For the text-containing cell, return its midpoint in (x, y) coordinate format. 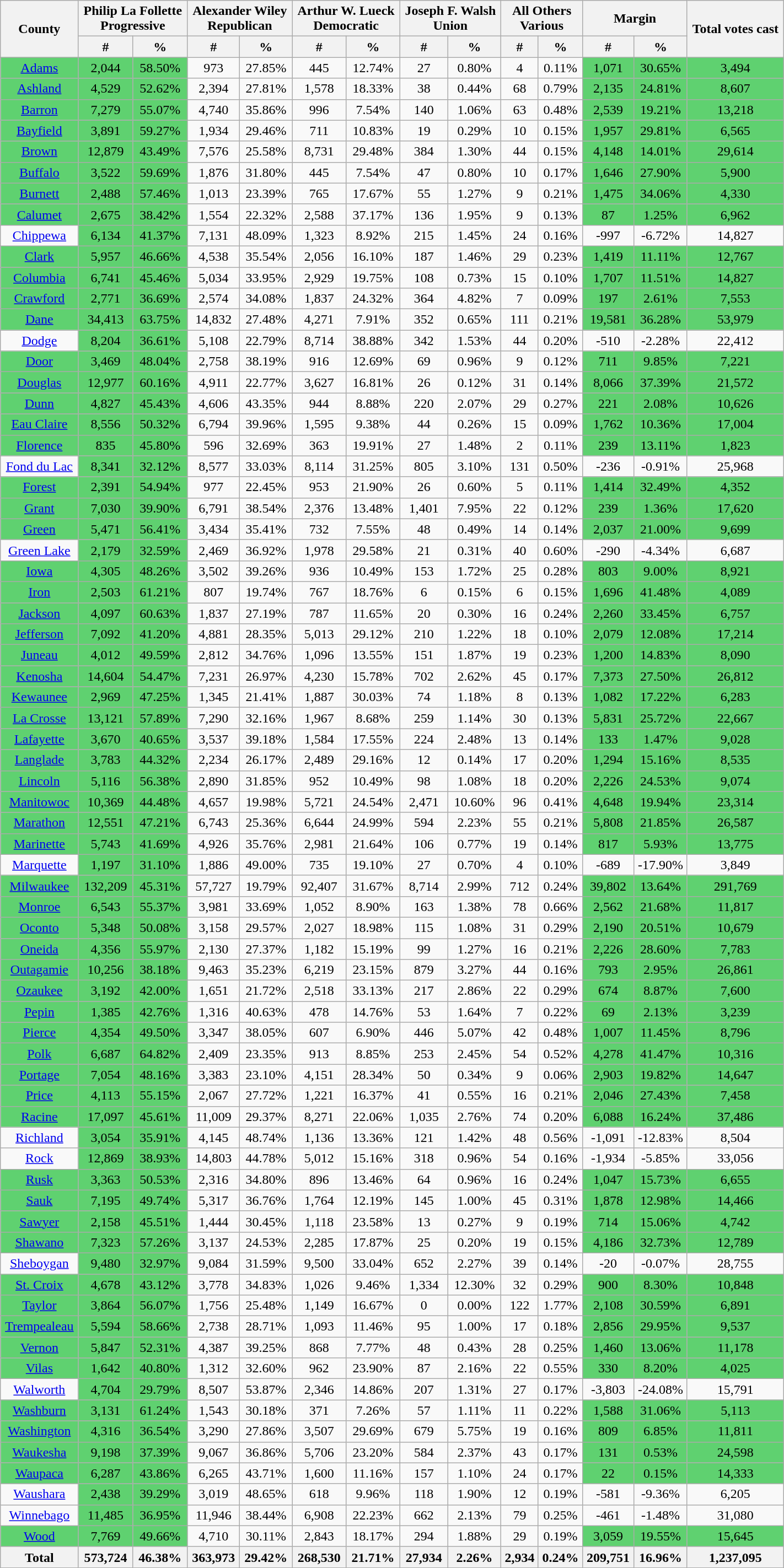
23.15% (373, 970)
63 (519, 110)
2,675 (106, 214)
16.96% (661, 1557)
32.59% (160, 550)
-2.28% (661, 341)
1,696 (609, 592)
Langlade (40, 760)
20.51% (661, 928)
330 (609, 1368)
4,230 (319, 676)
61.24% (160, 1410)
0.26% (474, 424)
45.46% (160, 277)
29.58% (373, 550)
Douglas (40, 382)
1.95% (474, 214)
157 (423, 1473)
19.82% (661, 1075)
10,256 (106, 970)
Eau Claire (40, 424)
1.25% (661, 214)
584 (423, 1452)
27.72% (266, 1096)
1,200 (609, 655)
2,044 (106, 68)
19.55% (661, 1536)
41.48% (661, 592)
11 (519, 1410)
187 (423, 256)
1,651 (214, 991)
2,067 (214, 1096)
8,066 (609, 382)
2 (519, 445)
220 (423, 403)
5,348 (106, 928)
4,316 (106, 1431)
12.08% (661, 634)
Alexander WileyRepublican (240, 19)
9,084 (214, 1263)
607 (319, 1033)
63.75% (160, 320)
1,475 (609, 193)
4,606 (214, 403)
8,556 (106, 424)
60.16% (160, 382)
21.00% (661, 529)
2,285 (319, 1242)
10.36% (661, 424)
7.91% (373, 320)
Brown (40, 152)
32.73% (661, 1242)
8,921 (735, 571)
2,346 (319, 1389)
12,767 (735, 256)
49.59% (160, 655)
Portage (40, 1075)
12,789 (735, 1242)
30.03% (373, 697)
21.90% (373, 487)
210 (423, 634)
50.08% (160, 928)
47.21% (160, 823)
384 (423, 152)
1,401 (423, 508)
7,553 (735, 299)
56.41% (160, 529)
7,131 (214, 235)
6,655 (735, 1179)
7,054 (106, 1075)
10.60% (474, 802)
2,108 (609, 1306)
0.18% (560, 1327)
6,794 (214, 424)
31.59% (266, 1263)
1.46% (474, 256)
35.76% (266, 844)
2.45% (474, 1054)
28.71% (266, 1327)
26.17% (266, 760)
10,626 (735, 403)
Pepin (40, 1012)
9,067 (214, 1452)
4,648 (609, 802)
38.42% (160, 214)
5,900 (735, 173)
Oconto (40, 928)
352 (423, 320)
1.11% (474, 1410)
1.48% (474, 445)
10,369 (106, 802)
1,182 (319, 949)
1,823 (735, 445)
21.72% (266, 991)
29.37% (266, 1117)
215 (423, 235)
2.95% (661, 970)
Waupaca (40, 1473)
0.66% (560, 907)
-997 (609, 235)
12.74% (373, 68)
13.55% (373, 655)
1.38% (474, 907)
3,434 (214, 529)
5,957 (106, 256)
14,832 (214, 320)
28.35% (266, 634)
11,946 (214, 1515)
1,646 (609, 173)
11,817 (735, 907)
12.19% (373, 1200)
Door (40, 362)
23.20% (373, 1452)
17,097 (106, 1117)
32.69% (266, 445)
43.71% (266, 1473)
29.57% (266, 928)
1,197 (106, 865)
30 (519, 718)
37,486 (735, 1117)
27.48% (266, 320)
46.66% (160, 256)
1.77% (560, 1306)
9.85% (661, 362)
9,480 (106, 1263)
363 (319, 445)
145 (423, 1200)
-581 (609, 1494)
1.31% (474, 1389)
29.69% (373, 1431)
23.35% (266, 1054)
900 (609, 1285)
3,469 (106, 362)
20 (423, 613)
12.69% (373, 362)
19,581 (609, 320)
49.74% (160, 1200)
3,778 (214, 1285)
19.79% (266, 886)
17.55% (373, 739)
5,108 (214, 341)
8 (519, 697)
39.26% (266, 571)
5,594 (106, 1327)
39.96% (266, 424)
24.54% (373, 802)
3,522 (106, 173)
596 (214, 445)
18.98% (373, 928)
3,054 (106, 1138)
2.61% (661, 299)
2.26% (474, 1557)
12,551 (106, 823)
1,642 (106, 1368)
14.86% (373, 1389)
21 (423, 550)
0.53% (661, 1452)
1,007 (609, 1033)
0.43% (474, 1348)
5,847 (106, 1348)
3,239 (735, 1012)
54.94% (160, 487)
Kenosha (40, 676)
32.49% (661, 487)
60.63% (160, 613)
1.88% (474, 1536)
1,149 (319, 1306)
807 (214, 592)
45.43% (160, 403)
6,791 (214, 508)
478 (319, 1012)
7,030 (106, 508)
2,056 (319, 256)
Pierce (40, 1033)
952 (319, 781)
4,881 (214, 634)
38.18% (160, 970)
Sauk (40, 1200)
4,186 (609, 1242)
36.76% (266, 1200)
39.90% (160, 508)
140 (423, 110)
3,981 (214, 907)
-0.07% (661, 1263)
1,294 (609, 760)
-510 (609, 341)
27.50% (661, 676)
28.60% (661, 949)
962 (319, 1368)
7.26% (373, 1410)
17.22% (661, 697)
45.61% (160, 1117)
40.65% (160, 739)
36.69% (160, 299)
11,811 (735, 1431)
0.28% (560, 571)
57.89% (160, 718)
10,848 (735, 1285)
2,562 (609, 907)
Dodge (40, 341)
96 (519, 802)
14,333 (735, 1473)
43.12% (160, 1285)
1,957 (609, 131)
3,507 (319, 1431)
11.65% (373, 613)
3,363 (106, 1179)
2,738 (214, 1327)
0.00% (474, 1306)
Walworth (40, 1389)
Buffalo (40, 173)
40.63% (266, 1012)
12.98% (661, 1200)
221 (609, 403)
2.76% (474, 1117)
57.26% (160, 1242)
132,209 (106, 886)
253 (423, 1054)
2,981 (319, 844)
Chippewa (40, 235)
31.67% (373, 886)
2,934 (519, 1557)
39.18% (266, 739)
1,978 (319, 550)
2,969 (106, 697)
33.45% (661, 613)
3,502 (214, 571)
4,356 (106, 949)
1,312 (214, 1368)
8,090 (735, 655)
996 (319, 110)
702 (423, 676)
La Crosse (40, 718)
7,290 (214, 718)
39.29% (160, 1494)
10,316 (735, 1054)
121 (423, 1138)
Marinette (40, 844)
13,775 (735, 844)
-17.90% (661, 865)
55.07% (160, 110)
16.81% (373, 382)
9,463 (214, 970)
32 (519, 1285)
1,414 (609, 487)
0.79% (560, 89)
47 (423, 173)
3,158 (214, 928)
24.32% (373, 299)
6,565 (735, 131)
40.80% (160, 1368)
9,500 (319, 1263)
41 (423, 1096)
55.97% (160, 949)
0.34% (474, 1075)
42.76% (160, 1012)
Iron (40, 592)
3,019 (214, 1494)
42.00% (160, 991)
35.86% (266, 110)
4,387 (214, 1348)
Rusk (40, 1179)
662 (423, 1515)
24.99% (373, 823)
58.50% (160, 68)
1.72% (474, 571)
1.14% (474, 718)
0.41% (560, 802)
1,035 (423, 1117)
33.95% (266, 277)
11,009 (214, 1117)
0.44% (474, 89)
12,977 (106, 382)
7,323 (106, 1242)
4,025 (735, 1368)
8.85% (373, 1054)
4,271 (319, 320)
22.23% (373, 1515)
318 (423, 1159)
2,260 (609, 613)
57,727 (214, 886)
1,543 (214, 1410)
916 (319, 362)
29.79% (160, 1389)
48.74% (266, 1138)
2,316 (214, 1179)
4.82% (474, 299)
953 (319, 487)
5.75% (474, 1431)
9.00% (661, 571)
1,887 (319, 697)
95 (423, 1327)
59.69% (160, 173)
15.19% (373, 949)
43.49% (160, 152)
38.44% (266, 1515)
Total (40, 1557)
Marquette (40, 865)
12,879 (106, 152)
8.30% (661, 1285)
0.56% (560, 1138)
2,890 (214, 781)
106 (423, 844)
0.77% (474, 844)
2,471 (423, 802)
5,113 (735, 1410)
11.46% (373, 1327)
8,341 (106, 466)
Shawano (40, 1242)
2,130 (214, 949)
118 (423, 1494)
35.54% (266, 256)
1,136 (319, 1138)
1.45% (474, 235)
1,444 (214, 1221)
33.69% (266, 907)
48.04% (160, 362)
735 (319, 865)
1,554 (214, 214)
1,093 (319, 1327)
17.67% (373, 193)
19.94% (661, 802)
8.87% (661, 991)
7,221 (735, 362)
48.26% (160, 571)
57.46% (160, 193)
55.37% (160, 907)
2,539 (609, 110)
22.79% (266, 341)
23.39% (266, 193)
Washington (40, 1431)
4,278 (609, 1054)
40 (519, 550)
259 (423, 718)
27.81% (266, 89)
32.16% (266, 718)
92,407 (319, 886)
1,419 (609, 256)
35.91% (160, 1138)
50.53% (160, 1179)
1,334 (423, 1285)
County (40, 29)
-4.34% (661, 550)
-290 (609, 550)
944 (319, 403)
6,265 (214, 1473)
11.11% (661, 256)
371 (319, 1410)
1,886 (214, 865)
-461 (609, 1515)
Richland (40, 1138)
38.05% (266, 1033)
3.10% (474, 466)
15.73% (661, 1179)
56.07% (160, 1306)
0.70% (474, 865)
Lincoln (40, 781)
33.03% (266, 466)
36.95% (160, 1515)
0 (423, 1306)
936 (319, 571)
19.74% (266, 592)
Forest (40, 487)
6,134 (106, 235)
2,574 (214, 299)
879 (423, 970)
3,783 (106, 760)
27.37% (266, 949)
5,013 (319, 634)
45.51% (160, 1221)
732 (319, 529)
29.95% (661, 1327)
Total votes cast (735, 29)
2,856 (609, 1327)
58.66% (160, 1327)
22.06% (373, 1117)
44.32% (160, 760)
27.43% (661, 1096)
652 (423, 1263)
21.64% (373, 844)
1,345 (214, 697)
5,317 (214, 1200)
4,012 (106, 655)
4,330 (735, 193)
-6.72% (661, 235)
48.65% (266, 1494)
9.38% (373, 424)
4,742 (735, 1221)
809 (609, 1431)
1,082 (609, 697)
55.15% (160, 1096)
8,731 (319, 152)
1,047 (609, 1179)
Burnett (40, 193)
13.46% (373, 1179)
35.41% (266, 529)
50.32% (160, 424)
1,934 (214, 131)
23.10% (266, 1075)
2,488 (106, 193)
6,891 (735, 1306)
217 (423, 991)
5.93% (661, 844)
26,587 (735, 823)
7,231 (214, 676)
1.53% (474, 341)
43.35% (266, 403)
38 (423, 89)
Manitowoc (40, 802)
868 (319, 1348)
41.37% (160, 235)
2,234 (214, 760)
21,572 (735, 382)
14.83% (661, 655)
6.90% (373, 1033)
All OthersVarious (541, 19)
30.59% (661, 1306)
1,588 (609, 1410)
49.00% (266, 865)
805 (423, 466)
1.36% (661, 508)
26,861 (735, 970)
1,595 (319, 424)
3,131 (106, 1410)
594 (423, 823)
Juneau (40, 655)
11.16% (373, 1473)
1,323 (319, 235)
9,537 (735, 1327)
14.01% (661, 152)
207 (423, 1389)
896 (319, 1179)
2.86% (474, 991)
30.65% (661, 68)
Fond du Lac (40, 466)
1,878 (609, 1200)
4,113 (106, 1096)
714 (609, 1221)
12,869 (106, 1159)
13,218 (735, 110)
18.33% (373, 89)
1,578 (319, 89)
27.85% (266, 68)
45.31% (160, 886)
22.32% (266, 214)
Philip La FolletteProgressive (133, 19)
9,198 (106, 1452)
3.27% (474, 970)
17,620 (735, 508)
7,092 (106, 634)
2,037 (609, 529)
0.52% (560, 1054)
5,012 (319, 1159)
4,354 (106, 1033)
25.72% (661, 718)
133 (609, 739)
21.68% (661, 907)
913 (319, 1054)
6,088 (609, 1117)
4,145 (214, 1138)
27.19% (266, 613)
34,413 (106, 320)
9.96% (373, 1494)
674 (609, 991)
3,059 (609, 1536)
34.76% (266, 655)
Price (40, 1096)
56.38% (160, 781)
8.90% (373, 907)
0.73% (474, 277)
2,438 (106, 1494)
6,283 (735, 697)
-1.48% (661, 1515)
Sheboygan (40, 1263)
4,678 (106, 1285)
57 (423, 1410)
61.21% (160, 592)
41.69% (160, 844)
7,195 (106, 1200)
41.20% (160, 634)
4,827 (106, 403)
50 (423, 1075)
21.85% (661, 823)
108 (423, 277)
36.61% (160, 341)
294 (423, 1536)
8,607 (735, 89)
7,600 (735, 991)
4,740 (214, 110)
1,707 (609, 277)
1,385 (106, 1012)
111 (519, 320)
2,758 (214, 362)
39.25% (266, 1348)
Ashland (40, 89)
29,614 (735, 152)
22,667 (735, 718)
13.48% (373, 508)
43.86% (160, 1473)
13,121 (106, 718)
3,192 (106, 991)
1,584 (319, 739)
977 (214, 487)
22.45% (266, 487)
11.51% (661, 277)
18.17% (373, 1536)
-12.83% (661, 1138)
14,803 (214, 1159)
29.42% (266, 1557)
34.80% (266, 1179)
Arthur W. LueckDemocratic (346, 19)
8.68% (373, 718)
68 (519, 89)
29.12% (373, 634)
6.85% (661, 1431)
Monroe (40, 907)
11.45% (661, 1033)
0.49% (474, 529)
8,114 (319, 466)
30.11% (266, 1536)
52.62% (160, 89)
29.48% (373, 152)
19.98% (266, 802)
36.86% (266, 1452)
32.97% (160, 1263)
-689 (609, 865)
21.71% (373, 1557)
Washburn (40, 1410)
6,644 (319, 823)
2.16% (474, 1368)
1.18% (474, 697)
8,535 (735, 760)
3,891 (106, 131)
79 (519, 1515)
-20 (609, 1263)
21.41% (266, 697)
7.77% (373, 1348)
2,027 (319, 928)
28.34% (373, 1075)
22,412 (735, 341)
39 (519, 1263)
1.10% (474, 1473)
6,543 (106, 907)
19.21% (661, 110)
3,347 (214, 1033)
38.88% (373, 341)
64 (423, 1179)
1,013 (214, 193)
54.47% (160, 676)
573,724 (106, 1557)
-24.08% (661, 1389)
59.27% (160, 131)
1,876 (214, 173)
8,577 (214, 466)
1,967 (319, 718)
1,071 (609, 68)
-3,803 (609, 1389)
2,391 (106, 487)
197 (609, 299)
19.75% (373, 277)
1.64% (474, 1012)
618 (319, 1494)
115 (423, 928)
2.27% (474, 1263)
Green Lake (40, 550)
0.65% (474, 320)
19.10% (373, 865)
22.77% (266, 382)
Iowa (40, 571)
1,221 (319, 1096)
1,118 (319, 1221)
Racine (40, 1117)
136 (423, 214)
32.60% (266, 1368)
2,489 (319, 760)
25.48% (266, 1306)
27,934 (423, 1557)
4,657 (214, 802)
-9.36% (661, 1494)
2,394 (214, 89)
2,812 (214, 655)
6,219 (319, 970)
Taylor (40, 1306)
2.08% (661, 403)
2,046 (609, 1096)
Margin (635, 19)
6,962 (735, 214)
5,471 (106, 529)
Dane (40, 320)
7,458 (735, 1096)
36.92% (266, 550)
19.91% (373, 445)
38.54% (266, 508)
0.30% (474, 613)
33.13% (373, 991)
17.87% (373, 1242)
2.07% (474, 403)
Calumet (40, 214)
5,034 (214, 277)
765 (319, 193)
53,979 (735, 320)
8,507 (214, 1389)
Clark (40, 256)
36.54% (160, 1431)
41.47% (661, 1054)
31.25% (373, 466)
35.23% (266, 970)
4,352 (735, 487)
2,588 (319, 214)
Columbia (40, 277)
4,538 (214, 256)
15.78% (373, 676)
Trempealeau (40, 1327)
2,135 (609, 89)
2,929 (319, 277)
6,205 (735, 1494)
42 (519, 1033)
18.76% (373, 592)
2,158 (106, 1221)
224 (423, 739)
1,762 (609, 424)
2.48% (474, 739)
2,376 (319, 508)
1,460 (609, 1348)
26.97% (266, 676)
Barron (40, 110)
5,831 (609, 718)
25.58% (266, 152)
153 (423, 571)
9,074 (735, 781)
122 (519, 1306)
Waukesha (40, 1452)
17,214 (735, 634)
23,314 (735, 802)
268,530 (319, 1557)
14,604 (106, 676)
-0.91% (661, 466)
6,741 (106, 277)
28,755 (735, 1263)
973 (214, 68)
1,316 (214, 1012)
16.37% (373, 1096)
49.66% (160, 1536)
64.82% (160, 1054)
2,771 (106, 299)
2,518 (319, 991)
13.06% (661, 1348)
14,647 (735, 1075)
4,097 (106, 613)
Jefferson (40, 634)
679 (423, 1431)
52.31% (160, 1348)
Vernon (40, 1348)
16.10% (373, 256)
3,137 (214, 1242)
29.16% (373, 760)
5 (519, 487)
0.50% (560, 466)
2.62% (474, 676)
25,968 (735, 466)
8.92% (373, 235)
1.22% (474, 634)
4,704 (106, 1389)
29.81% (661, 131)
33.04% (373, 1263)
5,116 (106, 781)
27.86% (266, 1431)
11,178 (735, 1348)
24.81% (661, 89)
16.67% (373, 1306)
4,911 (214, 382)
48.16% (160, 1075)
4,151 (319, 1075)
32.12% (160, 466)
5,706 (319, 1452)
Lafayette (40, 739)
48.09% (266, 235)
Waushara (40, 1494)
31.06% (661, 1410)
Sawyer (40, 1221)
209,751 (609, 1557)
Wood (40, 1536)
-236 (609, 466)
24,598 (735, 1452)
-1,091 (609, 1138)
47.25% (160, 697)
2,409 (214, 1054)
16.24% (661, 1117)
163 (423, 907)
Oneida (40, 949)
Kewaunee (40, 697)
14,466 (735, 1200)
15,791 (735, 1389)
15.06% (661, 1221)
5,808 (609, 823)
1.30% (474, 152)
7,783 (735, 949)
1.90% (474, 1494)
13.11% (661, 445)
1.42% (474, 1138)
34.08% (266, 299)
7,769 (106, 1536)
31.80% (266, 173)
Grant (40, 508)
Florence (40, 445)
30.18% (266, 1410)
4,529 (106, 89)
3,494 (735, 68)
9,028 (735, 739)
Vilas (40, 1368)
4,148 (609, 152)
Ozaukee (40, 991)
7,279 (106, 110)
4,305 (106, 571)
29.46% (266, 131)
31.85% (266, 781)
12.30% (474, 1285)
3,849 (735, 865)
10.83% (373, 131)
2.99% (474, 886)
38.19% (266, 362)
446 (423, 1033)
342 (423, 341)
34.06% (661, 193)
Joseph F. WalshUnion (450, 19)
23.90% (373, 1368)
2,190 (609, 928)
53 (423, 1012)
767 (319, 592)
10,679 (735, 928)
26,812 (735, 676)
Outagamie (40, 970)
6,743 (214, 823)
25.36% (266, 823)
0.06% (560, 1075)
8.20% (661, 1368)
363,973 (214, 1557)
6,287 (106, 1473)
Milwaukee (40, 886)
44.78% (266, 1159)
2,503 (106, 592)
7.55% (373, 529)
1,052 (319, 907)
291,769 (735, 886)
-1,934 (609, 1159)
Bayfield (40, 131)
45.80% (160, 445)
7,576 (214, 152)
1,026 (319, 1285)
4,710 (214, 1536)
33,056 (735, 1159)
835 (106, 445)
3,670 (106, 739)
-5.85% (661, 1159)
27.90% (661, 173)
53.87% (266, 1389)
49.50% (160, 1033)
98 (423, 781)
4,926 (214, 844)
3,290 (214, 1431)
99 (423, 949)
6,908 (319, 1515)
1.47% (661, 739)
23.58% (373, 1221)
39,802 (609, 886)
6,757 (735, 613)
3,537 (214, 739)
Polk (40, 1054)
1.87% (474, 655)
30.45% (266, 1221)
1,764 (319, 1200)
7,373 (609, 676)
7.95% (474, 508)
Winnebago (40, 1515)
4,089 (735, 592)
712 (519, 886)
Crawford (40, 299)
46.38% (160, 1557)
2,079 (609, 634)
1,756 (214, 1306)
364 (423, 299)
8,204 (106, 341)
17,004 (735, 424)
34.83% (266, 1285)
3,864 (106, 1306)
1,237,095 (735, 1557)
1,600 (319, 1473)
31.10% (160, 865)
151 (423, 655)
Marathon (40, 823)
2.23% (474, 823)
2.37% (474, 1452)
13.64% (661, 886)
St. Croix (40, 1285)
803 (609, 571)
Rock (40, 1159)
2,469 (214, 550)
3,383 (214, 1075)
1.06% (474, 110)
15,645 (735, 1536)
Dunn (40, 403)
5,743 (106, 844)
817 (609, 844)
5.07% (474, 1033)
11,485 (106, 1515)
5,721 (319, 802)
Adams (40, 68)
31,080 (735, 1515)
38.93% (160, 1159)
44.48% (160, 802)
2,179 (106, 550)
793 (609, 970)
1,096 (319, 655)
Jackson (40, 613)
Green (40, 529)
36.28% (661, 320)
8,504 (735, 1138)
43 (519, 1452)
9.46% (373, 1285)
8,796 (735, 1033)
9,699 (735, 529)
2,843 (319, 1536)
14.76% (373, 1012)
28 (519, 1348)
3,627 (319, 382)
37.17% (373, 214)
2,903 (609, 1075)
13.36% (373, 1138)
8.88% (373, 403)
14 (519, 529)
78 (519, 907)
8,271 (319, 1117)
787 (319, 613)
